Extract the [x, y] coordinate from the center of the cell holding the provided text.  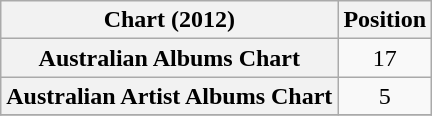
5 [385, 96]
17 [385, 58]
Australian Albums Chart [170, 58]
Australian Artist Albums Chart [170, 96]
Chart (2012) [170, 20]
Position [385, 20]
